Locate the cell with the specified text and output its [x, y] center coordinate. 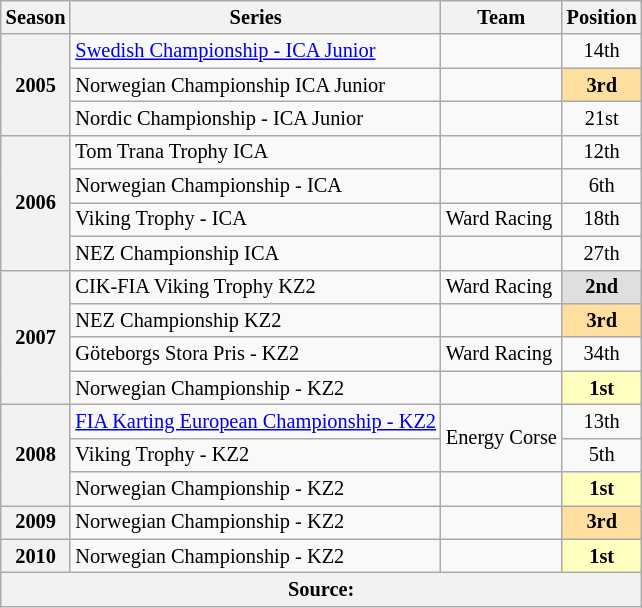
Swedish Championship - ICA Junior [255, 51]
Season [36, 17]
13th [602, 421]
2006 [36, 202]
Nordic Championship - ICA Junior [255, 118]
Viking Trophy - ICA [255, 219]
2009 [36, 522]
Team [502, 17]
NEZ Championship KZ2 [255, 320]
2007 [36, 338]
27th [602, 253]
18th [602, 219]
2005 [36, 84]
14th [602, 51]
6th [602, 186]
Norwegian Championship ICA Junior [255, 85]
2nd [602, 287]
Viking Trophy - KZ2 [255, 455]
12th [602, 152]
Series [255, 17]
NEZ Championship ICA [255, 253]
Source: [322, 589]
FIA Karting European Championship - KZ2 [255, 421]
2010 [36, 556]
2008 [36, 454]
5th [602, 455]
Position [602, 17]
CIK-FIA Viking Trophy KZ2 [255, 287]
21st [602, 118]
Norwegian Championship - ICA [255, 186]
Göteborgs Stora Pris - KZ2 [255, 354]
34th [602, 354]
Energy Corse [502, 438]
Tom Trana Trophy ICA [255, 152]
